Scan for the cell matching the given text and deliver its [x, y] coordinate at center. 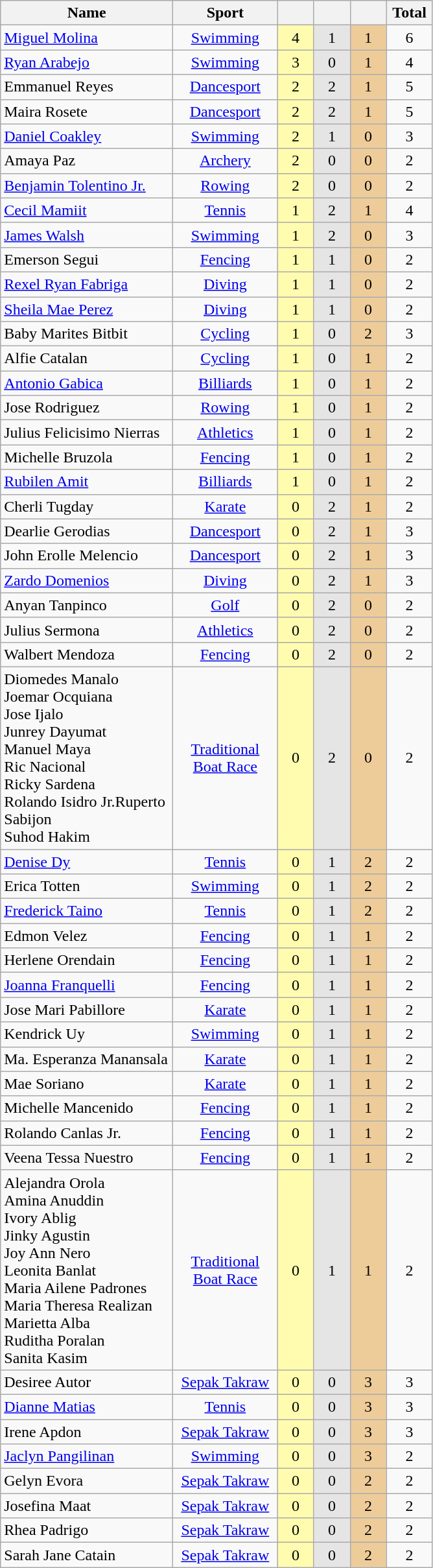
Jose Rodriguez [87, 408]
Sarah Jane Catain [87, 1555]
Dearlie Gerodias [87, 531]
Desiree Autor [87, 1382]
Cherli Tugday [87, 506]
Diomedes ManaloJoemar OcquianaJose IjaloJunrey DayumatManuel MayaRic NacionalRicky SardenaRolando Isidro Jr.Ruperto SabijonSuhod Hakim [87, 757]
Emerson Segui [87, 259]
Michelle Bruzola [87, 457]
Frederick Taino [87, 911]
Rexel Ryan Fabriga [87, 284]
Zardo Domenios [87, 580]
Ryan Arabejo [87, 62]
Ma. Esperanza Manansala [87, 1059]
Rubilen Amit [87, 482]
Julius Sermona [87, 630]
Veena Tessa Nuestro [87, 1158]
Sport [226, 13]
Sheila Mae Perez [87, 309]
Josefina Maat [87, 1506]
Baby Marites Bitbit [87, 334]
Jaclyn Pangilinan [87, 1456]
Irene Apdon [87, 1431]
Antonio Gabica [87, 383]
Dianne Matias [87, 1407]
Gelyn Evora [87, 1481]
Total [410, 13]
Benjamin Tolentino Jr. [87, 185]
Miguel Molina [87, 38]
Jose Mari Pabillore [87, 1010]
6 [410, 38]
Erica Totten [87, 886]
Joanna Franquelli [87, 985]
Amaya Paz [87, 161]
Emmanuel Reyes [87, 87]
Michelle Mancenido [87, 1108]
Maira Rosete [87, 112]
Julius Felicisimo Nierras [87, 433]
Archery [226, 161]
Kendrick Uy [87, 1034]
Rolando Canlas Jr. [87, 1133]
Mae Soriano [87, 1084]
Denise Dy [87, 862]
Herlene Orendain [87, 960]
John Erolle Melencio [87, 556]
Alfie Catalan [87, 359]
James Walsh [87, 235]
Cecil Mamiit [87, 210]
Golf [226, 605]
Daniel Coakley [87, 136]
Anyan Tanpinco [87, 605]
Walbert Mendoza [87, 654]
Edmon Velez [87, 936]
Rhea Padrigo [87, 1530]
Name [87, 13]
